Determine the [x, y] coordinate at the center of the cell enclosing the given text.  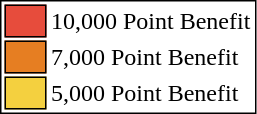
5,000 Point Benefit [151, 92]
10,000 Point Benefit [151, 20]
7,000 Point Benefit [151, 56]
